Identify which cell holds the provided text, then report its [X, Y] central coordinate. 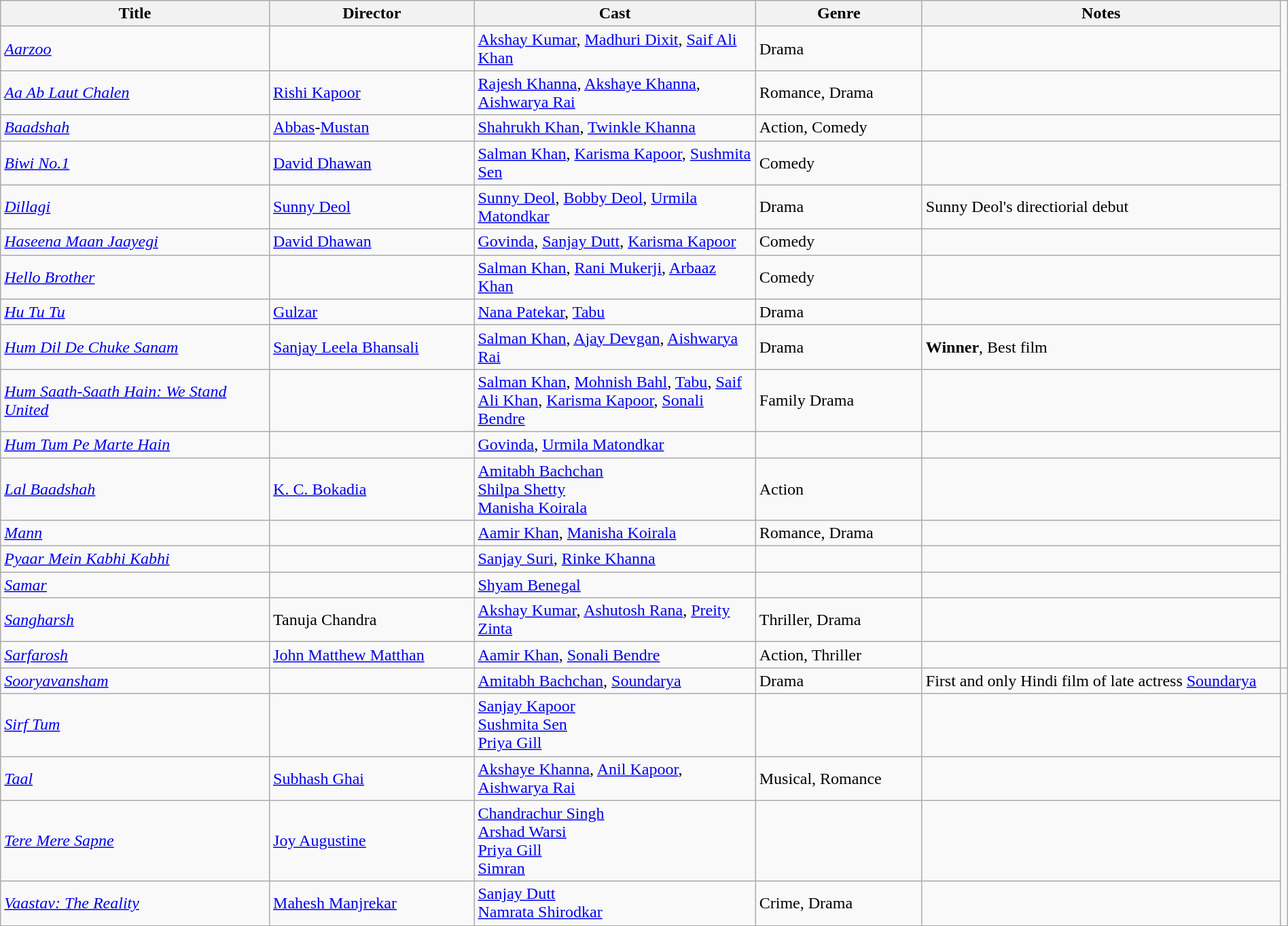
Salman Khan, Karisma Kapoor, Sushmita Sen [615, 163]
Tanuja Chandra [372, 620]
Aamir Khan, Manisha Koirala [615, 533]
Salman Khan, Rani Mukerji, Arbaaz Khan [615, 277]
Amitabh BachchanShilpa ShettyManisha Koirala [615, 489]
Sunny Deol, Bobby Deol, Urmila Matondkar [615, 207]
Sanjay Suri, Rinke Khanna [615, 559]
Baadshah [135, 128]
Samar [135, 585]
Abbas-Mustan [372, 128]
Tere Mere Sapne [135, 841]
Gulzar [372, 312]
Action, Thriller [838, 655]
Sangharsh [135, 620]
Sarfarosh [135, 655]
Crime, Drama [838, 904]
John Matthew Matthan [372, 655]
Shahrukh Khan, Twinkle Khanna [615, 128]
Action [838, 489]
Rishi Kapoor [372, 92]
Rajesh Khanna, Akshaye Khanna, Aishwarya Rai [615, 92]
Sunny Deol's directiorial debut [1101, 207]
K. C. Bokadia [372, 489]
Salman Khan, Mohnish Bahl, Tabu, Saif Ali Khan, Karisma Kapoor, Sonali Bendre [615, 400]
Sanjay Kapoor Sushmita SenPriya Gill [615, 725]
Akshay Kumar, Ashutosh Rana, Preity Zinta [615, 620]
Taal [135, 779]
Govinda, Urmila Matondkar [615, 444]
Shyam Benegal [615, 585]
Govinda, Sanjay Dutt, Karisma Kapoor [615, 242]
Hello Brother [135, 277]
Sanjay Leela Bhansali [372, 346]
Haseena Maan Jaayegi [135, 242]
Chandrachur SinghArshad WarsiPriya GillSimran [615, 841]
Hum Saath-Saath Hain: We Stand United [135, 400]
Cast [615, 14]
Lal Baadshah [135, 489]
Akshay Kumar, Madhuri Dixit, Saif Ali Khan [615, 49]
Title [135, 14]
Mahesh Manjrekar [372, 904]
Musical, Romance [838, 779]
Amitabh Bachchan, Soundarya [615, 681]
First and only Hindi film of late actress Soundarya [1101, 681]
Dillagi [135, 207]
Akshaye Khanna, Anil Kapoor, Aishwarya Rai [615, 779]
Aarzoo [135, 49]
Hum Dil De Chuke Sanam [135, 346]
Family Drama [838, 400]
Nana Patekar, Tabu [615, 312]
Pyaar Mein Kabhi Kabhi [135, 559]
Hum Tum Pe Marte Hain [135, 444]
Biwi No.1 [135, 163]
Joy Augustine [372, 841]
Salman Khan, Ajay Devgan, Aishwarya Rai [615, 346]
Aa Ab Laut Chalen [135, 92]
Subhash Ghai [372, 779]
Mann [135, 533]
Winner, Best film [1101, 346]
Sunny Deol [372, 207]
Sooryavansham [135, 681]
Hu Tu Tu [135, 312]
Sanjay Dutt Namrata Shirodkar [615, 904]
Sirf Tum [135, 725]
Director [372, 14]
Action, Comedy [838, 128]
Vaastav: The Reality [135, 904]
Notes [1101, 14]
Thriller, Drama [838, 620]
Aamir Khan, Sonali Bendre [615, 655]
Genre [838, 14]
